Extract the [X, Y] coordinate from the center of the cell holding the provided text.  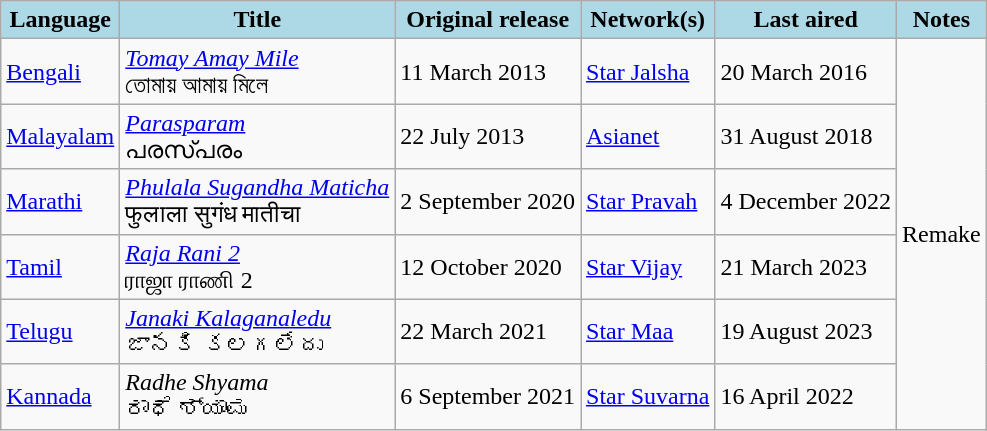
Malayalam [60, 136]
16 April 2022 [806, 396]
Bengali [60, 72]
Kannada [60, 396]
Star Maa [647, 332]
31 August 2018 [806, 136]
Marathi [60, 202]
22 March 2021 [488, 332]
Telugu [60, 332]
Asianet [647, 136]
12 October 2020 [488, 266]
Remake [942, 234]
19 August 2023 [806, 332]
21 March 2023 [806, 266]
Star Jalsha [647, 72]
Star Vijay [647, 266]
Language [60, 20]
2 September 2020 [488, 202]
Janaki Kalaganaleduజానకి కలగలేదు [258, 332]
Parasparamപരസ്പരം [258, 136]
Star Suvarna [647, 396]
22 July 2013 [488, 136]
Star Pravah [647, 202]
Last aired [806, 20]
20 March 2016 [806, 72]
4 December 2022 [806, 202]
Network(s) [647, 20]
Raja Rani 2ராஜா ராணி 2 [258, 266]
Radhe Shyamaರಾಧೆ ಶ್ಯಾಮ [258, 396]
6 September 2021 [488, 396]
Phulala Sugandha Matichaफुलाला सुगंध मातीचा [258, 202]
Original release [488, 20]
Tamil [60, 266]
Tomay Amay Mileতোমায় আমায় মিলে [258, 72]
Title [258, 20]
Notes [942, 20]
11 March 2013 [488, 72]
